Identify which cell holds the provided text, then report its (x, y) central coordinate. 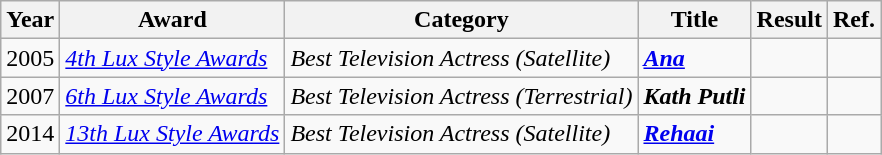
2014 (30, 134)
2007 (30, 96)
Title (694, 20)
Year (30, 20)
6th Lux Style Awards (172, 96)
13th Lux Style Awards (172, 134)
Kath Putli (694, 96)
2005 (30, 58)
4th Lux Style Awards (172, 58)
Best Television Actress (Terrestrial) (462, 96)
Award (172, 20)
Category (462, 20)
Ana (694, 58)
Rehaai (694, 134)
Ref. (854, 20)
Result (789, 20)
